Detect which cell encompasses the target text, then output its (x, y) center coordinate. 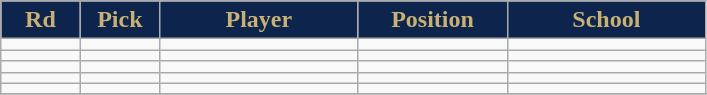
Player (260, 20)
School (606, 20)
Position (432, 20)
Rd (40, 20)
Pick (120, 20)
